Return the (x, y) coordinate for the center point of the cell that contains the specified text.  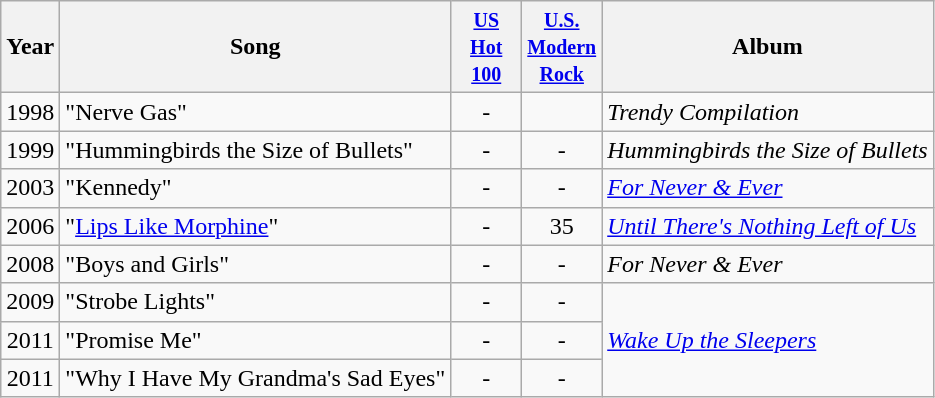
"Boys and Girls" (256, 264)
Hummingbirds the Size of Bullets (768, 150)
Album (768, 47)
Year (30, 47)
"Why I Have My Grandma's Sad Eyes" (256, 378)
1999 (30, 150)
2003 (30, 188)
2009 (30, 302)
"Lips Like Morphine" (256, 226)
"Kennedy" (256, 188)
"Hummingbirds the Size of Bullets" (256, 150)
2008 (30, 264)
1998 (30, 112)
US Hot 100 (486, 47)
Wake Up the Sleepers (768, 340)
"Nerve Gas" (256, 112)
"Promise Me" (256, 340)
Trendy Compilation (768, 112)
Song (256, 47)
2006 (30, 226)
35 (562, 226)
"Strobe Lights" (256, 302)
Until There's Nothing Left of Us (768, 226)
U.S. Modern Rock (562, 47)
